Search for the cell housing the specified text and yield its [x, y] center coordinate. 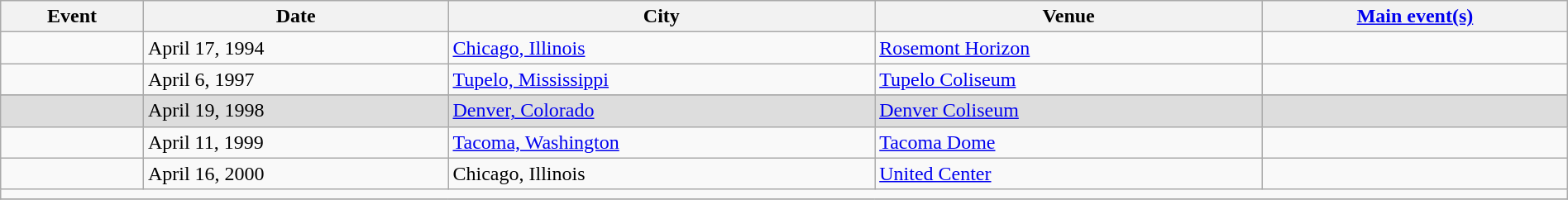
Denver Coliseum [1068, 111]
April 16, 2000 [296, 174]
Main event(s) [1416, 17]
April 11, 1999 [296, 142]
Date [296, 17]
Tupelo, Mississippi [662, 79]
Tacoma, Washington [662, 142]
Tacoma Dome [1068, 142]
Event [73, 17]
April 17, 1994 [296, 48]
Denver, Colorado [662, 111]
United Center [1068, 174]
Rosemont Horizon [1068, 48]
Venue [1068, 17]
April 6, 1997 [296, 79]
April 19, 1998 [296, 111]
Tupelo Coliseum [1068, 79]
City [662, 17]
